Identify which cell holds the provided text, then report its [X, Y] central coordinate. 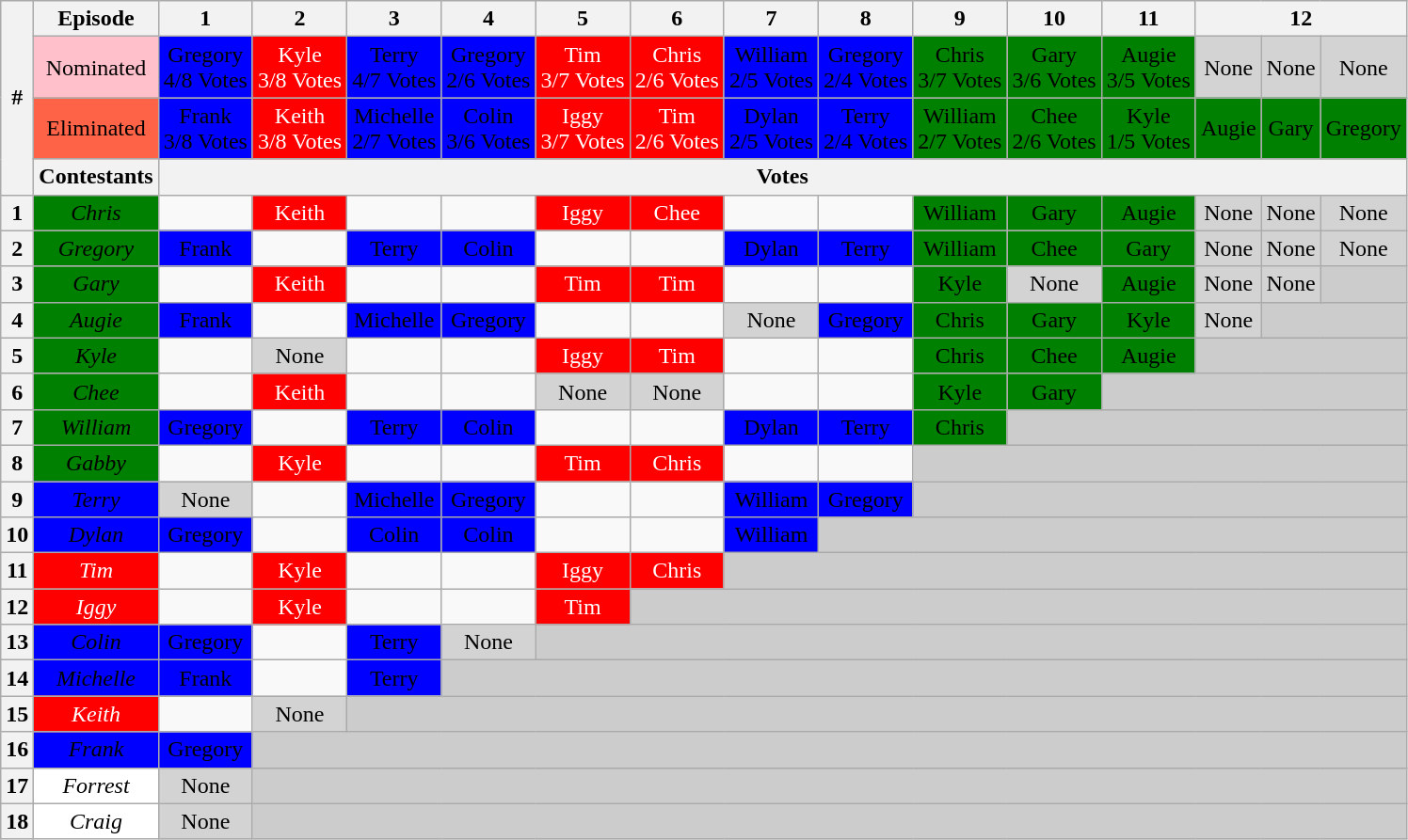
# [17, 98]
Chris3/7 Votes [960, 68]
Votes [782, 177]
Augie3/5 Votes [1148, 68]
Tim3/7 Votes [583, 68]
Gary3/6 Votes [1054, 68]
14 [17, 678]
Tim2/6 Votes [677, 128]
Colin3/6 Votes [488, 128]
18 [17, 821]
Chris2/6 Votes [677, 68]
Forrest [96, 785]
Nominated [96, 68]
Terry4/7 Votes [394, 68]
Eliminated [96, 128]
Chee2/6 Votes [1054, 128]
16 [17, 750]
Kyle1/5 Votes [1148, 128]
Iggy3/7 Votes [583, 128]
Gabby [96, 463]
13 [17, 642]
Episode [96, 19]
William2/5 Votes [771, 68]
Gregory4/8 Votes [205, 68]
Terry2/4 Votes [866, 128]
17 [17, 785]
Contestants [96, 177]
Dylan2/5 Votes [771, 128]
Kyle3/8 Votes [299, 68]
Keith3/8 Votes [299, 128]
William2/7 Votes [960, 128]
Gregory2/6 Votes [488, 68]
Frank3/8 Votes [205, 128]
Gregory2/4 Votes [866, 68]
15 [17, 714]
Craig [96, 821]
Michelle2/7 Votes [394, 128]
